Pinpoint the cell where the given text exists, returning its [X, Y] midpoint coordinate. 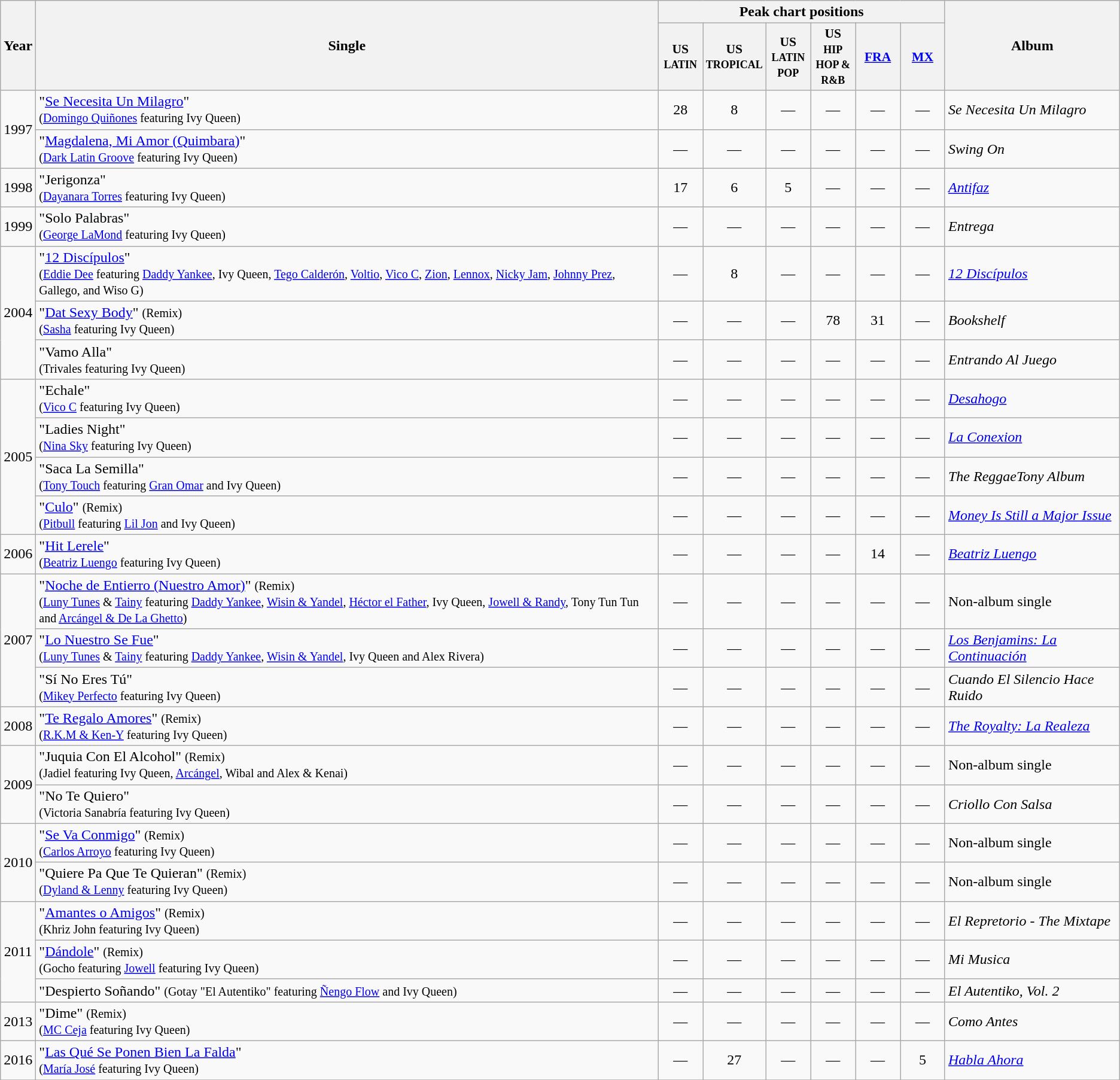
28 [681, 110]
Single [347, 45]
1997 [18, 129]
"Te Regalo Amores" (Remix) (R.K.M & Ken-Y featuring Ivy Queen) [347, 726]
The Royalty: La Realeza [1032, 726]
Habla Ahora [1032, 1060]
El Repretorio - The Mixtape [1032, 920]
17 [681, 188]
27 [735, 1060]
"Lo Nuestro Se Fue" (Luny Tunes & Tainy featuring Daddy Yankee, Wisin & Yandel, Ivy Queen and Alex Rivera) [347, 649]
"Jerigonza" (Dayanara Torres featuring Ivy Queen) [347, 188]
1999 [18, 226]
US TROPICAL [735, 57]
31 [878, 321]
"Solo Palabras" (George LaMond featuring Ivy Queen) [347, 226]
Cuando El Silencio Hace Ruido [1032, 687]
2010 [18, 862]
6 [735, 188]
"Vamo Alla" (Trivales featuring Ivy Queen) [347, 359]
"Dat Sexy Body" (Remix)(Sasha featuring Ivy Queen) [347, 321]
Desahogo [1032, 398]
The ReggaeTony Album [1032, 476]
"No Te Quiero" (Victoria Sanabría featuring Ivy Queen) [347, 804]
Album [1032, 45]
2006 [18, 554]
"Quiere Pa Que Te Quieran" (Remix) (Dyland & Lenny featuring Ivy Queen) [347, 882]
Entrega [1032, 226]
12 Discípulos [1032, 273]
Los Benjamins: La Continuación [1032, 649]
FRA [878, 57]
La Conexion [1032, 437]
Bookshelf [1032, 321]
Se Necesita Un Milagro [1032, 110]
MX [923, 57]
"Hit Lerele" (Beatriz Luengo featuring Ivy Queen) [347, 554]
1998 [18, 188]
"Amantes o Amigos" (Remix) (Khriz John featuring Ivy Queen) [347, 920]
"Despierto Soñando" (Gotay "El Autentiko" featuring Ñengo Flow and Ivy Queen) [347, 990]
US LATIN [681, 57]
"Dime" (Remix) (MC Ceja featuring Ivy Queen) [347, 1021]
Year [18, 45]
2013 [18, 1021]
US HIP HOP & R&B [833, 57]
2009 [18, 784]
2011 [18, 951]
2005 [18, 457]
"Juquia Con El Alcohol" (Remix) (Jadiel featuring Ivy Queen, Arcángel, Wibal and Alex & Kenai) [347, 765]
"Sí No Eres Tú" (Mikey Perfecto featuring Ivy Queen) [347, 687]
Swing On [1032, 148]
Entrando Al Juego [1032, 359]
Antifaz [1032, 188]
"Echale" (Vico C featuring Ivy Queen) [347, 398]
2004 [18, 312]
Como Antes [1032, 1021]
US LATIN POP [789, 57]
"Se Necesita Un Milagro" (Domingo Quiñones featuring Ivy Queen) [347, 110]
Peak chart positions [802, 12]
Beatriz Luengo [1032, 554]
2007 [18, 640]
Criollo Con Salsa [1032, 804]
"Saca La Semilla" (Tony Touch featuring Gran Omar and Ivy Queen) [347, 476]
Mi Musica [1032, 960]
"Culo" (Remix) (Pitbull featuring Lil Jon and Ivy Queen) [347, 516]
78 [833, 321]
2016 [18, 1060]
2008 [18, 726]
El Autentiko, Vol. 2 [1032, 990]
"Ladies Night" (Nina Sky featuring Ivy Queen) [347, 437]
"Se Va Conmigo" (Remix) (Carlos Arroyo featuring Ivy Queen) [347, 842]
Money Is Still a Major Issue [1032, 516]
"Las Qué Se Ponen Bien La Falda" (María José featuring Ivy Queen) [347, 1060]
14 [878, 554]
"Dándole" (Remix) (Gocho featuring Jowell featuring Ivy Queen) [347, 960]
"Magdalena, Mi Amor (Quimbara)" (Dark Latin Groove featuring Ivy Queen) [347, 148]
